For the text-containing cell, return its midpoint in [X, Y] coordinate format. 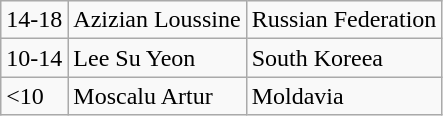
Russian Federation [344, 20]
Azizian Loussine [157, 20]
Moldavia [344, 96]
10-14 [34, 58]
South Koreea [344, 58]
Moscalu Artur [157, 96]
14-18 [34, 20]
<10 [34, 96]
Lee Su Yeon [157, 58]
